Identify which cell holds the provided text, then report its (X, Y) central coordinate. 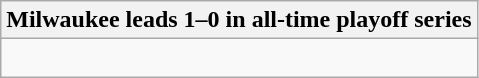
Milwaukee leads 1–0 in all-time playoff series (239, 20)
